Extract the (X, Y) coordinate from the center of the cell holding the provided text.  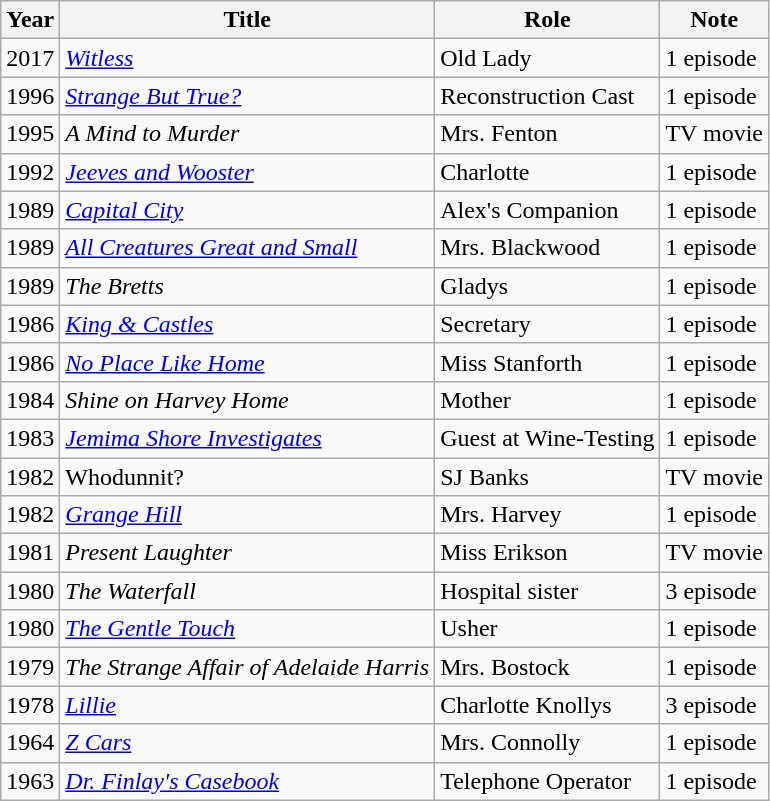
Whodunnit? (248, 477)
Dr. Finlay's Casebook (248, 781)
Usher (548, 629)
A Mind to Murder (248, 134)
Miss Erikson (548, 553)
Old Lady (548, 58)
Witless (248, 58)
1992 (30, 172)
SJ Banks (548, 477)
Jeeves and Wooster (248, 172)
Telephone Operator (548, 781)
Year (30, 20)
Alex's Companion (548, 210)
Role (548, 20)
Present Laughter (248, 553)
1995 (30, 134)
Mrs. Blackwood (548, 248)
Mrs. Bostock (548, 667)
Charlotte Knollys (548, 705)
Grange Hill (248, 515)
No Place Like Home (248, 362)
The Waterfall (248, 591)
Mrs. Connolly (548, 743)
Strange But True? (248, 96)
Mother (548, 400)
Secretary (548, 324)
Mrs. Harvey (548, 515)
Mrs. Fenton (548, 134)
Guest at Wine-Testing (548, 438)
Gladys (548, 286)
The Gentle Touch (248, 629)
1983 (30, 438)
Lillie (248, 705)
2017 (30, 58)
Capital City (248, 210)
1964 (30, 743)
1996 (30, 96)
The Bretts (248, 286)
All Creatures Great and Small (248, 248)
1963 (30, 781)
Jemima Shore Investigates (248, 438)
Miss Stanforth (548, 362)
Note (714, 20)
Shine on Harvey Home (248, 400)
Hospital sister (548, 591)
1981 (30, 553)
1979 (30, 667)
Charlotte (548, 172)
Title (248, 20)
1978 (30, 705)
King & Castles (248, 324)
The Strange Affair of Adelaide Harris (248, 667)
1984 (30, 400)
Z Cars (248, 743)
Reconstruction Cast (548, 96)
